Search for the cell housing the specified text and yield its (X, Y) center coordinate. 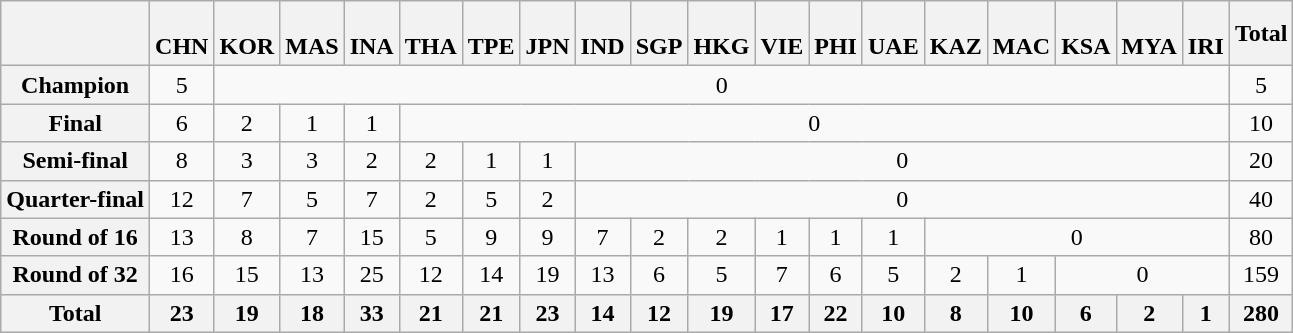
Final (76, 123)
KOR (247, 34)
THA (430, 34)
17 (782, 313)
KSA (1086, 34)
33 (372, 313)
280 (1261, 313)
40 (1261, 199)
CHN (182, 34)
VIE (782, 34)
Round of 32 (76, 275)
INA (372, 34)
HKG (722, 34)
SGP (659, 34)
Champion (76, 85)
KAZ (956, 34)
22 (836, 313)
JPN (548, 34)
PHI (836, 34)
159 (1261, 275)
MYA (1149, 34)
MAS (312, 34)
IND (602, 34)
Semi-final (76, 161)
UAE (893, 34)
IRI (1206, 34)
18 (312, 313)
25 (372, 275)
Quarter-final (76, 199)
80 (1261, 237)
20 (1261, 161)
MAC (1021, 34)
TPE (491, 34)
Round of 16 (76, 237)
16 (182, 275)
